Pinpoint the cell where the given text exists, returning its [x, y] midpoint coordinate. 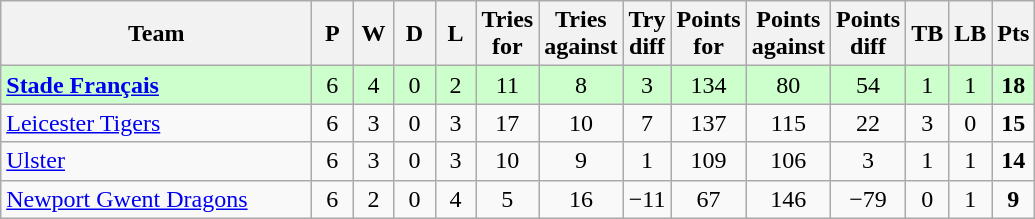
16 [581, 199]
Newport Gwent Dragons [156, 199]
106 [788, 161]
Pts [1014, 34]
Tries for [508, 34]
14 [1014, 161]
Team [156, 34]
18 [1014, 85]
54 [868, 85]
Points diff [868, 34]
67 [708, 199]
137 [708, 123]
Points against [788, 34]
LB [970, 34]
80 [788, 85]
15 [1014, 123]
8 [581, 85]
W [374, 34]
P [332, 34]
Try diff [647, 34]
Stade Français [156, 85]
Ulster [156, 161]
5 [508, 199]
17 [508, 123]
−11 [647, 199]
L [456, 34]
Points for [708, 34]
Tries against [581, 34]
109 [708, 161]
22 [868, 123]
7 [647, 123]
115 [788, 123]
TB [928, 34]
11 [508, 85]
Leicester Tigers [156, 123]
D [414, 34]
134 [708, 85]
146 [788, 199]
−79 [868, 199]
